For the text-containing cell, return its midpoint in [X, Y] coordinate format. 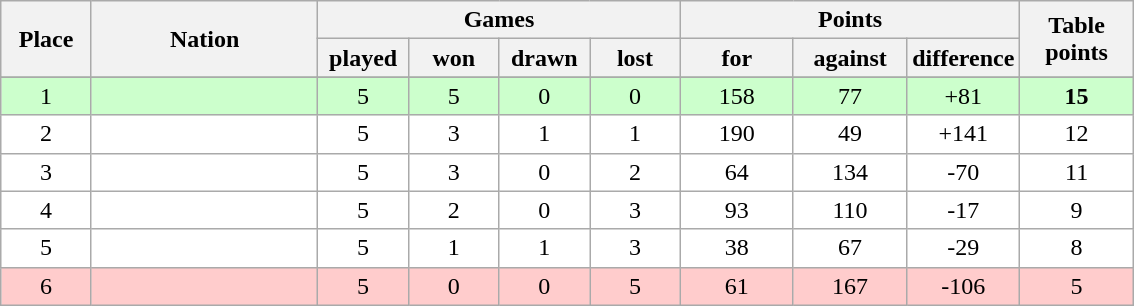
64 [736, 172]
12 [1076, 134]
38 [736, 248]
110 [850, 210]
Points [850, 20]
-106 [964, 286]
158 [736, 96]
167 [850, 286]
Place [46, 39]
-17 [964, 210]
8 [1076, 248]
against [850, 58]
Nation [204, 39]
won [454, 58]
4 [46, 210]
93 [736, 210]
played [364, 58]
61 [736, 286]
15 [1076, 96]
6 [46, 286]
Tablepoints [1076, 39]
Games [499, 20]
190 [736, 134]
67 [850, 248]
-70 [964, 172]
134 [850, 172]
drawn [544, 58]
77 [850, 96]
lost [636, 58]
11 [1076, 172]
49 [850, 134]
9 [1076, 210]
-29 [964, 248]
difference [964, 58]
+81 [964, 96]
+141 [964, 134]
for [736, 58]
